Output the (x, y) coordinate of the center of the cell containing the given text.  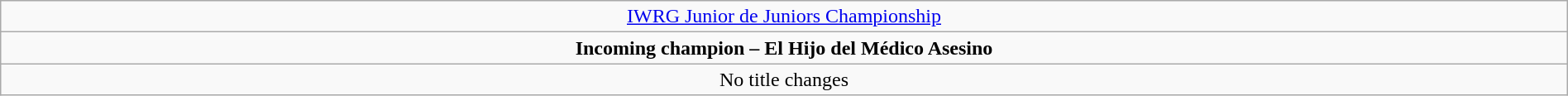
No title changes (784, 79)
IWRG Junior de Juniors Championship (784, 17)
Incoming champion – El Hijo del Médico Asesino (784, 48)
